Locate the cell with the specified text and output its [x, y] center coordinate. 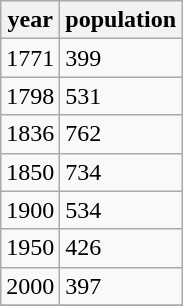
year [30, 20]
1836 [30, 134]
1850 [30, 172]
534 [121, 210]
1900 [30, 210]
1798 [30, 96]
531 [121, 96]
2000 [30, 286]
399 [121, 58]
734 [121, 172]
397 [121, 286]
426 [121, 248]
1771 [30, 58]
1950 [30, 248]
population [121, 20]
762 [121, 134]
